Detect which cell encompasses the target text, then output its (X, Y) center coordinate. 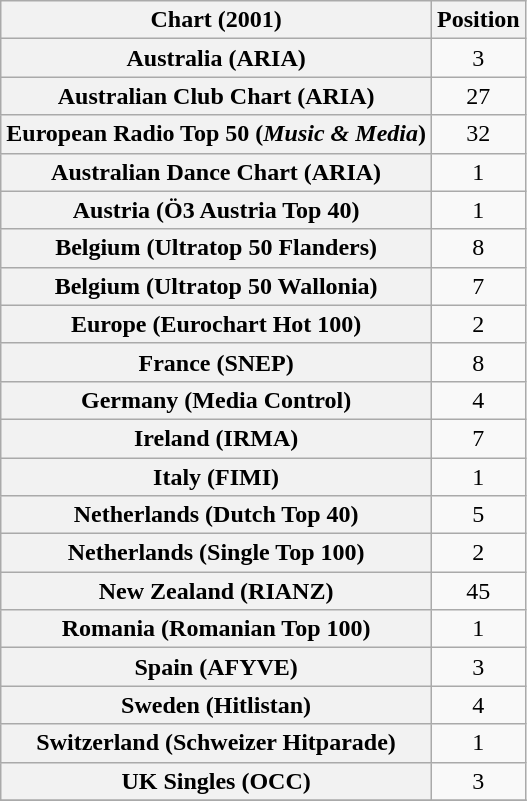
Australian Club Chart (ARIA) (216, 96)
Switzerland (Schweizer Hitparade) (216, 743)
Italy (FIMI) (216, 477)
Sweden (Hitlistan) (216, 705)
New Zealand (RIANZ) (216, 591)
Spain (AFYVE) (216, 667)
Netherlands (Single Top 100) (216, 553)
Austria (Ö3 Austria Top 40) (216, 210)
Netherlands (Dutch Top 40) (216, 515)
Europe (Eurochart Hot 100) (216, 324)
Romania (Romanian Top 100) (216, 629)
Belgium (Ultratop 50 Wallonia) (216, 286)
Australia (ARIA) (216, 58)
5 (478, 515)
European Radio Top 50 (Music & Media) (216, 134)
Ireland (IRMA) (216, 438)
Australian Dance Chart (ARIA) (216, 172)
45 (478, 591)
France (SNEP) (216, 362)
UK Singles (OCC) (216, 781)
27 (478, 96)
Chart (2001) (216, 20)
Position (478, 20)
Belgium (Ultratop 50 Flanders) (216, 248)
Germany (Media Control) (216, 400)
32 (478, 134)
